Capture the cell that displays the provided text and extract its [X, Y] central coordinate. 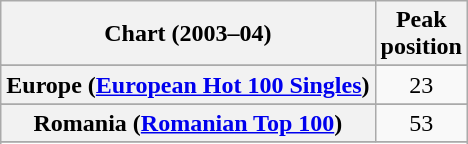
23 [421, 85]
Chart (2003–04) [188, 34]
Romania (Romanian Top 100) [188, 123]
Peak position [421, 34]
Europe (European Hot 100 Singles) [188, 85]
53 [421, 123]
